Pinpoint the cell where the given text exists, returning its [x, y] midpoint coordinate. 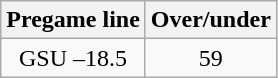
Pregame line [74, 20]
Over/under [210, 20]
GSU –18.5 [74, 58]
59 [210, 58]
